Capture the cell that displays the provided text and extract its (X, Y) central coordinate. 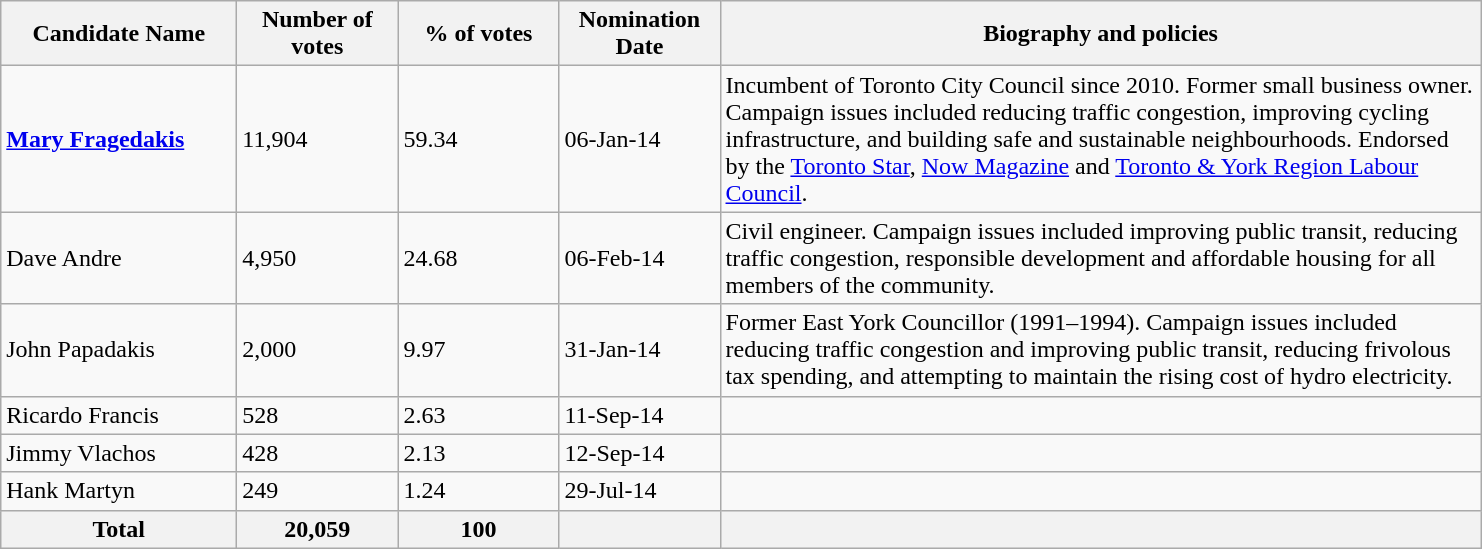
06-Jan-14 (640, 139)
Number of votes (318, 34)
% of votes (478, 34)
29-Jul-14 (640, 491)
100 (478, 529)
Candidate Name (119, 34)
2.13 (478, 453)
2.63 (478, 415)
Total (119, 529)
428 (318, 453)
Jimmy Vlachos (119, 453)
Ricardo Francis (119, 415)
9.97 (478, 350)
Dave Andre (119, 258)
4,950 (318, 258)
11-Sep-14 (640, 415)
20,059 (318, 529)
24.68 (478, 258)
31-Jan-14 (640, 350)
1.24 (478, 491)
06-Feb-14 (640, 258)
59.34 (478, 139)
2,000 (318, 350)
11,904 (318, 139)
Mary Fragedakis (119, 139)
Biography and policies (1100, 34)
528 (318, 415)
12-Sep-14 (640, 453)
Nomination Date (640, 34)
Hank Martyn (119, 491)
249 (318, 491)
John Papadakis (119, 350)
